Detect which cell encompasses the target text, then output its (x, y) center coordinate. 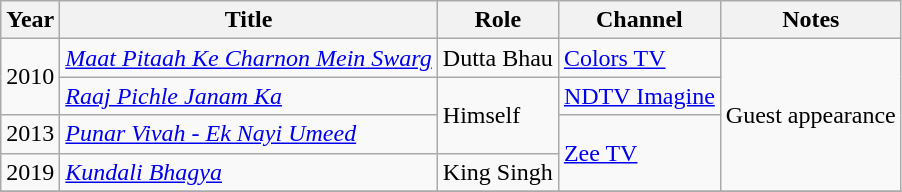
Notes (810, 20)
2019 (30, 172)
Colors TV (639, 58)
Year (30, 20)
Channel (639, 20)
Role (498, 20)
Kundali Bhagya (249, 172)
Punar Vivah - Ek Nayi Umeed (249, 134)
2010 (30, 77)
NDTV Imagine (639, 96)
King Singh (498, 172)
Guest appearance (810, 115)
Himself (498, 115)
Dutta Bhau (498, 58)
Title (249, 20)
Maat Pitaah Ke Charnon Mein Swarg (249, 58)
Raaj Pichle Janam Ka (249, 96)
2013 (30, 134)
Zee TV (639, 153)
